Detect which cell encompasses the target text, then output its [x, y] center coordinate. 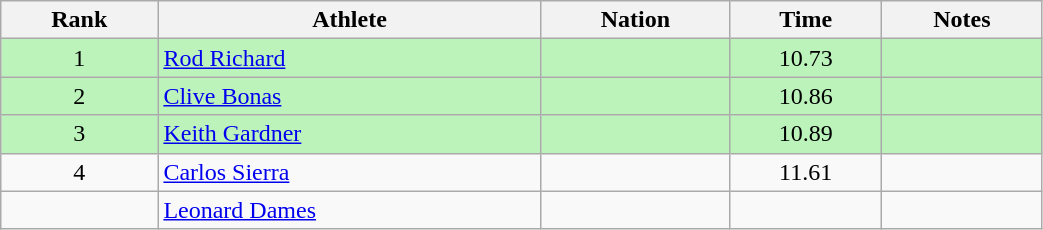
Time [805, 20]
2 [80, 96]
Rod Richard [350, 58]
Carlos Sierra [350, 172]
Athlete [350, 20]
Nation [635, 20]
4 [80, 172]
Clive Bonas [350, 96]
10.89 [805, 134]
Notes [962, 20]
11.61 [805, 172]
Leonard Dames [350, 210]
Rank [80, 20]
1 [80, 58]
10.86 [805, 96]
Keith Gardner [350, 134]
10.73 [805, 58]
3 [80, 134]
